Locate the cell with the specified text and output its (X, Y) center coordinate. 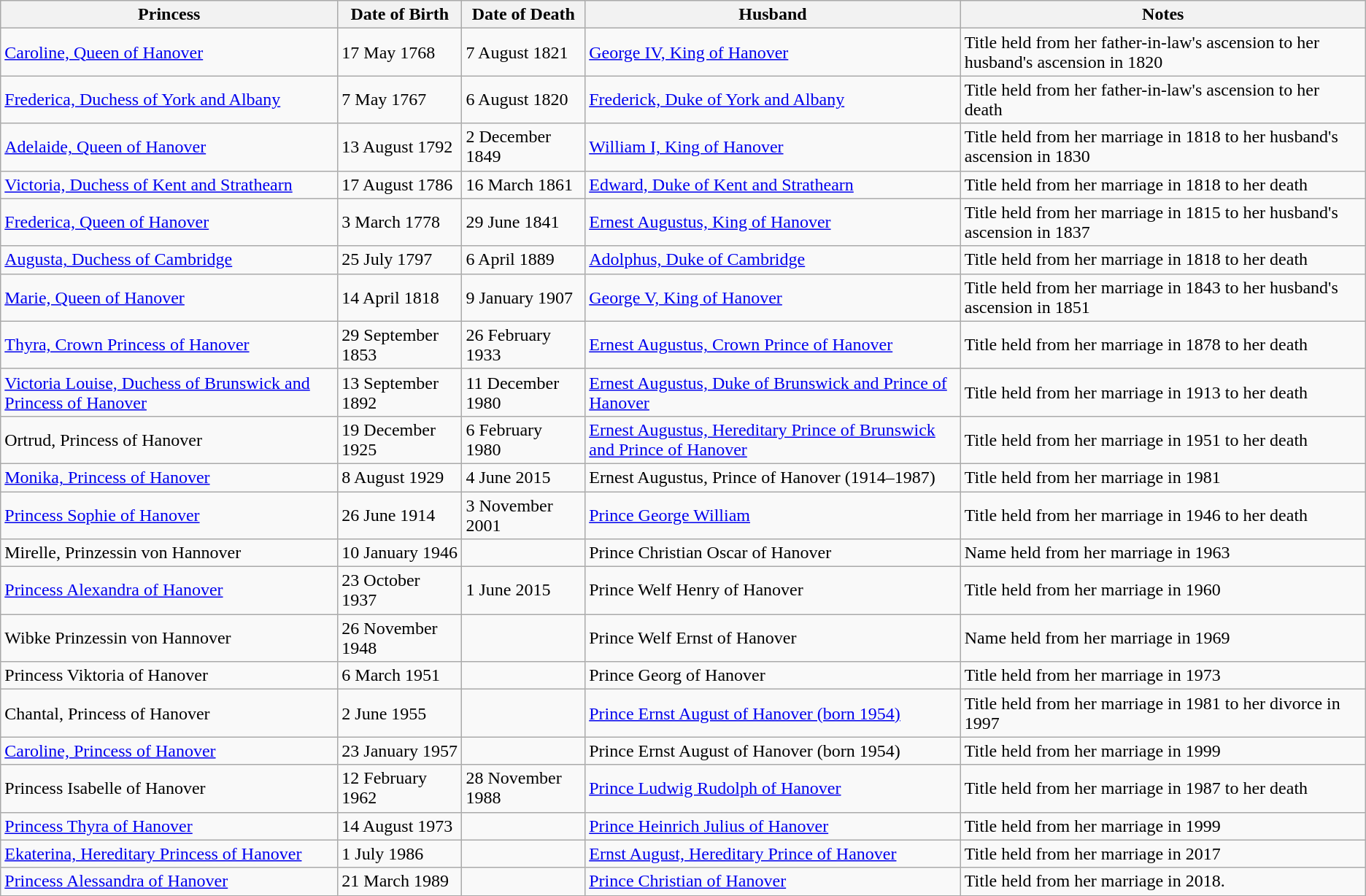
Name held from her marriage in 1963 (1163, 553)
Monika, Princess of Hanover (169, 477)
Frederick, Duke of York and Albany (773, 99)
Thyra, Crown Princess of Hanover (169, 344)
19 December 1925 (400, 439)
21 March 1989 (400, 881)
Date of Birth (400, 15)
Title held from her marriage in 1973 (1163, 676)
Princess Viktoria of Hanover (169, 676)
14 August 1973 (400, 826)
Frederica, Duchess of York and Albany (169, 99)
Title held from her marriage in 2018. (1163, 881)
Princess (169, 15)
14 April 1818 (400, 298)
Ernest Augustus, Crown Prince of Hanover (773, 344)
23 October 1937 (400, 591)
George V, King of Hanover (773, 298)
26 February 1933 (524, 344)
Princess Alexandra of Hanover (169, 591)
6 March 1951 (400, 676)
9 January 1907 (524, 298)
Prince Heinrich Julius of Hanover (773, 826)
6 February 1980 (524, 439)
Date of Death (524, 15)
Prince George William (773, 515)
Title held from her marriage in 1951 to her death (1163, 439)
Caroline, Princess of Hanover (169, 751)
Princess Alessandra of Hanover (169, 881)
William I, King of Hanover (773, 147)
2 June 1955 (400, 714)
6 April 1889 (524, 260)
17 August 1786 (400, 185)
Princess Thyra of Hanover (169, 826)
13 September 1892 (400, 393)
3 November 2001 (524, 515)
Title held from her marriage in 1981 (1163, 477)
Ernest Augustus, Hereditary Prince of Brunswick and Prince of Hanover (773, 439)
Prince Welf Ernst of Hanover (773, 638)
Title held from her marriage in 1843 to her husband's ascension in 1851 (1163, 298)
Edward, Duke of Kent and Strathearn (773, 185)
13 August 1792 (400, 147)
Adolphus, Duke of Cambridge (773, 260)
Name held from her marriage in 1969 (1163, 638)
29 September 1853 (400, 344)
8 August 1929 (400, 477)
12 February 1962 (400, 788)
29 June 1841 (524, 222)
Title held from her marriage in 1946 to her death (1163, 515)
Marie, Queen of Hanover (169, 298)
17 May 1768 (400, 53)
Princess Sophie of Hanover (169, 515)
Ernest Augustus, Duke of Brunswick and Prince of Hanover (773, 393)
Title held from her father-in-law's ascension to her death (1163, 99)
Ortrud, Princess of Hanover (169, 439)
28 November 1988 (524, 788)
Prince Welf Henry of Hanover (773, 591)
Title held from her father-in-law's ascension to her husband's ascension in 1820 (1163, 53)
1 July 1986 (400, 854)
Princess Isabelle of Hanover (169, 788)
Augusta, Duchess of Cambridge (169, 260)
Wibke Prinzessin von Hannover (169, 638)
Title held from her marriage in 1987 to her death (1163, 788)
George IV, King of Hanover (773, 53)
Prince Christian Oscar of Hanover (773, 553)
Title held from her marriage in 1913 to her death (1163, 393)
11 December 1980 (524, 393)
26 June 1914 (400, 515)
Chantal, Princess of Hanover (169, 714)
Husband (773, 15)
10 January 1946 (400, 553)
Frederica, Queen of Hanover (169, 222)
Ernst August, Hereditary Prince of Hanover (773, 854)
Ekaterina, Hereditary Princess of Hanover (169, 854)
Victoria Louise, Duchess of Brunswick and Princess of Hanover (169, 393)
Title held from her marriage in 1815 to her husband's ascension in 1837 (1163, 222)
Notes (1163, 15)
4 June 2015 (524, 477)
25 July 1797 (400, 260)
Title held from her marriage in 1818 to her husband's ascension in 1830 (1163, 147)
Victoria, Duchess of Kent and Strathearn (169, 185)
6 August 1820 (524, 99)
Ernest Augustus, King of Hanover (773, 222)
Title held from her marriage in 2017 (1163, 854)
16 March 1861 (524, 185)
2 December 1849 (524, 147)
Adelaide, Queen of Hanover (169, 147)
Caroline, Queen of Hanover (169, 53)
Title held from her marriage in 1960 (1163, 591)
1 June 2015 (524, 591)
3 March 1778 (400, 222)
26 November 1948 (400, 638)
Ernest Augustus, Prince of Hanover (1914–1987) (773, 477)
Mirelle, Prinzessin von Hannover (169, 553)
Prince Christian of Hanover (773, 881)
Prince Georg of Hanover (773, 676)
Title held from her marriage in 1981 to her divorce in 1997 (1163, 714)
Title held from her marriage in 1878 to her death (1163, 344)
23 January 1957 (400, 751)
7 August 1821 (524, 53)
Prince Ludwig Rudolph of Hanover (773, 788)
7 May 1767 (400, 99)
